Find where the given text appears and provide that cell's center as [x, y] coordinate. 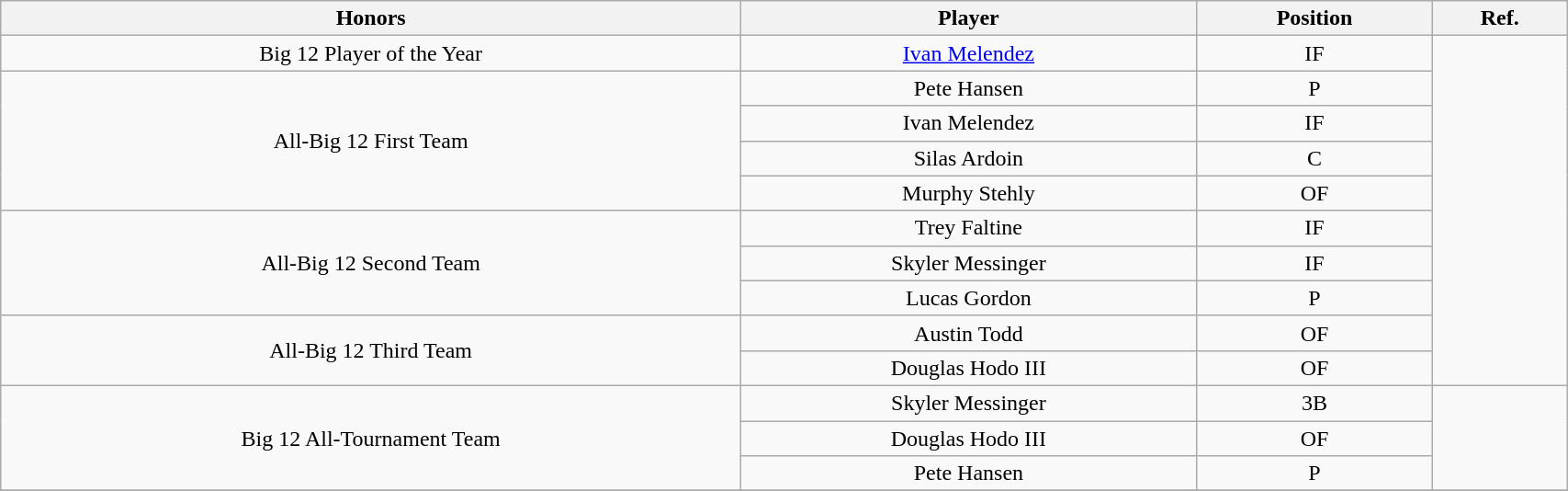
Murphy Stehly [969, 193]
Lucas Gordon [969, 298]
Honors [371, 18]
Silas Ardoin [969, 158]
Ref. [1500, 18]
Big 12 All-Tournament Team [371, 438]
C [1314, 158]
Player [969, 18]
All-Big 12 Second Team [371, 263]
Big 12 Player of the Year [371, 53]
Position [1314, 18]
3B [1314, 403]
All-Big 12 First Team [371, 141]
Trey Faltine [969, 228]
All-Big 12 Third Team [371, 350]
Austin Todd [969, 333]
